Output the [x, y] coordinate of the center of the cell containing the given text.  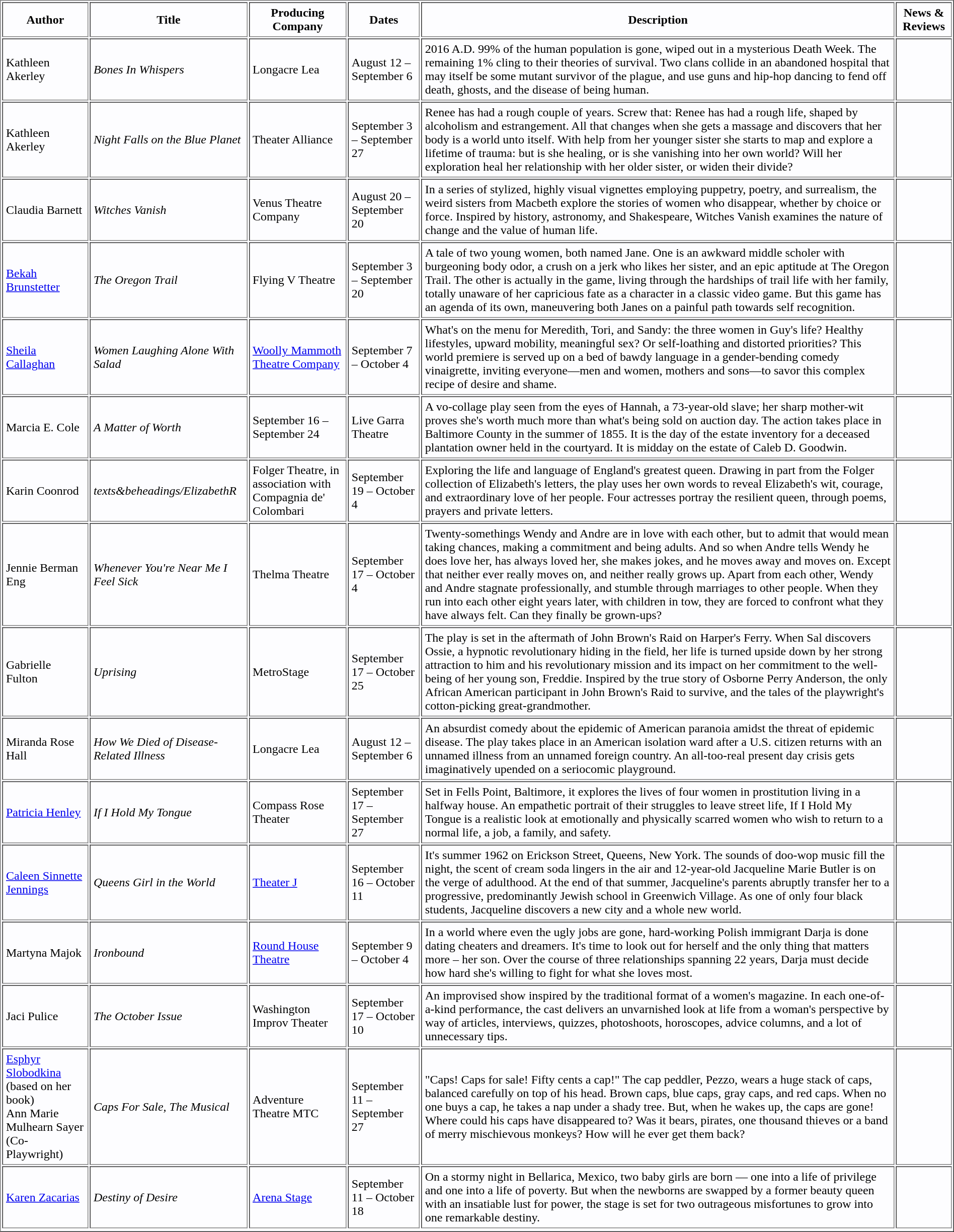
Round House Theatre [298, 953]
Patricia Henley [45, 812]
Claudia Barnett [45, 210]
Night Falls on the Blue Planet [168, 139]
September 11 – October 18 [383, 1198]
Esphyr Slobodkina (based on her book)Ann Marie Mulhearn Sayer (Co-Playwright) [45, 1107]
September 19 – October 4 [383, 491]
September 17 – October 4 [383, 575]
Caleen Sinnette Jennings [45, 882]
The Oregon Trail [168, 280]
Jennie Berman Eng [45, 575]
Adventure Theatre MTC [298, 1107]
Ironbound [168, 953]
Marcia E. Cole [45, 428]
Dates [383, 19]
texts&beheadings/ElizabethR [168, 491]
Miranda Rose Hall [45, 749]
Queens Girl in the World [168, 882]
September 17 – September 27 [383, 812]
Women Laughing Alone With Salad [168, 357]
MetroStage [298, 671]
Uprising [168, 671]
Washington Improv Theater [298, 1017]
August 20 – September 20 [383, 210]
Gabrielle Fulton [45, 671]
How We Died of Disease-Related Illness [168, 749]
Karen Zacarias [45, 1198]
September 3 – September 27 [383, 139]
September 9 – October 4 [383, 953]
Whenever You're Near Me I Feel Sick [168, 575]
Woolly Mammoth Theatre Company [298, 357]
September 11 – September 27 [383, 1107]
Bekah Brunstetter [45, 280]
A Matter of Worth [168, 428]
Producing Company [298, 19]
Jaci Pulice [45, 1017]
Witches Vanish [168, 210]
Live Garra Theatre [383, 428]
If I Hold My Tongue [168, 812]
Compass Rose Theater [298, 812]
Thelma Theatre [298, 575]
September 3 – September 20 [383, 280]
Title [168, 19]
Theater Alliance [298, 139]
Karin Coonrod [45, 491]
Venus Theatre Company [298, 210]
Arena Stage [298, 1198]
Sheila Callaghan [45, 357]
Author [45, 19]
Flying V Theatre [298, 280]
Folger Theatre, in association with Compagnia de' Colombari [298, 491]
September 17 – October 10 [383, 1017]
News & Reviews [924, 19]
September 16 – October 11 [383, 882]
Theater J [298, 882]
Bones In Whispers [168, 69]
Description [658, 19]
September 7 – October 4 [383, 357]
Martyna Majok [45, 953]
The October Issue [168, 1017]
Destiny of Desire [168, 1198]
Caps For Sale, The Musical [168, 1107]
September 16 – September 24 [298, 428]
September 17 – October 25 [383, 671]
